Return the (x, y) coordinate for the center point of the cell that contains the specified text.  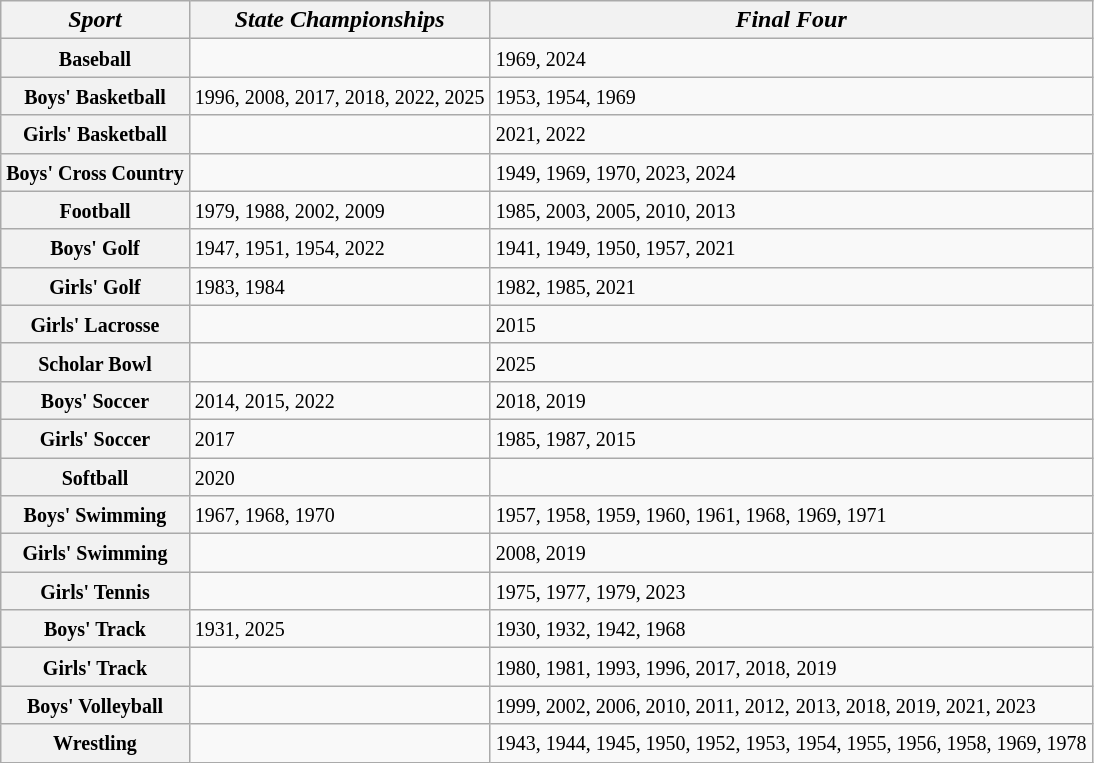
1969, 2024 (791, 58)
Baseball (95, 58)
2014, 2015, 2022 (340, 400)
Girls' Track (95, 667)
1982, 1985, 2021 (791, 286)
Sport (95, 20)
Girls' Soccer (95, 438)
Boys' Volleyball (95, 705)
Wrestling (95, 743)
State Championships (340, 20)
Final Four (791, 20)
Boys' Basketball (95, 96)
1947, 1951, 1954, 2022 (340, 248)
Football (95, 210)
Scholar Bowl (95, 362)
2020 (340, 477)
1985, 1987, 2015 (791, 438)
2025 (791, 362)
1930, 1932, 1942, 1968 (791, 629)
Softball (95, 477)
2015 (791, 324)
Girls' Golf (95, 286)
1985, 2003, 2005, 2010, 2013 (791, 210)
1931, 2025 (340, 629)
1983, 1984 (340, 286)
2008, 2019 (791, 553)
Girls' Swimming (95, 553)
1949, 1969, 1970, 2023, 2024 (791, 172)
2021, 2022 (791, 134)
Boys' Golf (95, 248)
1996, 2008, 2017, 2018, 2022, 2025 (340, 96)
Girls' Lacrosse (95, 324)
1999, 2002, 2006, 2010, 2011, 2012, 2013, 2018, 2019, 2021, 2023 (791, 705)
1967, 1968, 1970 (340, 515)
1941, 1949, 1950, 1957, 2021 (791, 248)
Boys' Soccer (95, 400)
2018, 2019 (791, 400)
2017 (340, 438)
1975, 1977, 1979, 2023 (791, 591)
1943, 1944, 1945, 1950, 1952, 1953, 1954, 1955, 1956, 1958, 1969, 1978 (791, 743)
1953, 1954, 1969 (791, 96)
Boys' Track (95, 629)
Boys' Cross Country (95, 172)
1980, 1981, 1993, 1996, 2017, 2018, 2019 (791, 667)
1979, 1988, 2002, 2009 (340, 210)
Boys' Swimming (95, 515)
Girls' Basketball (95, 134)
Girls' Tennis (95, 591)
1957, 1958, 1959, 1960, 1961, 1968, 1969, 1971 (791, 515)
